For the text-containing cell, return its midpoint in (x, y) coordinate format. 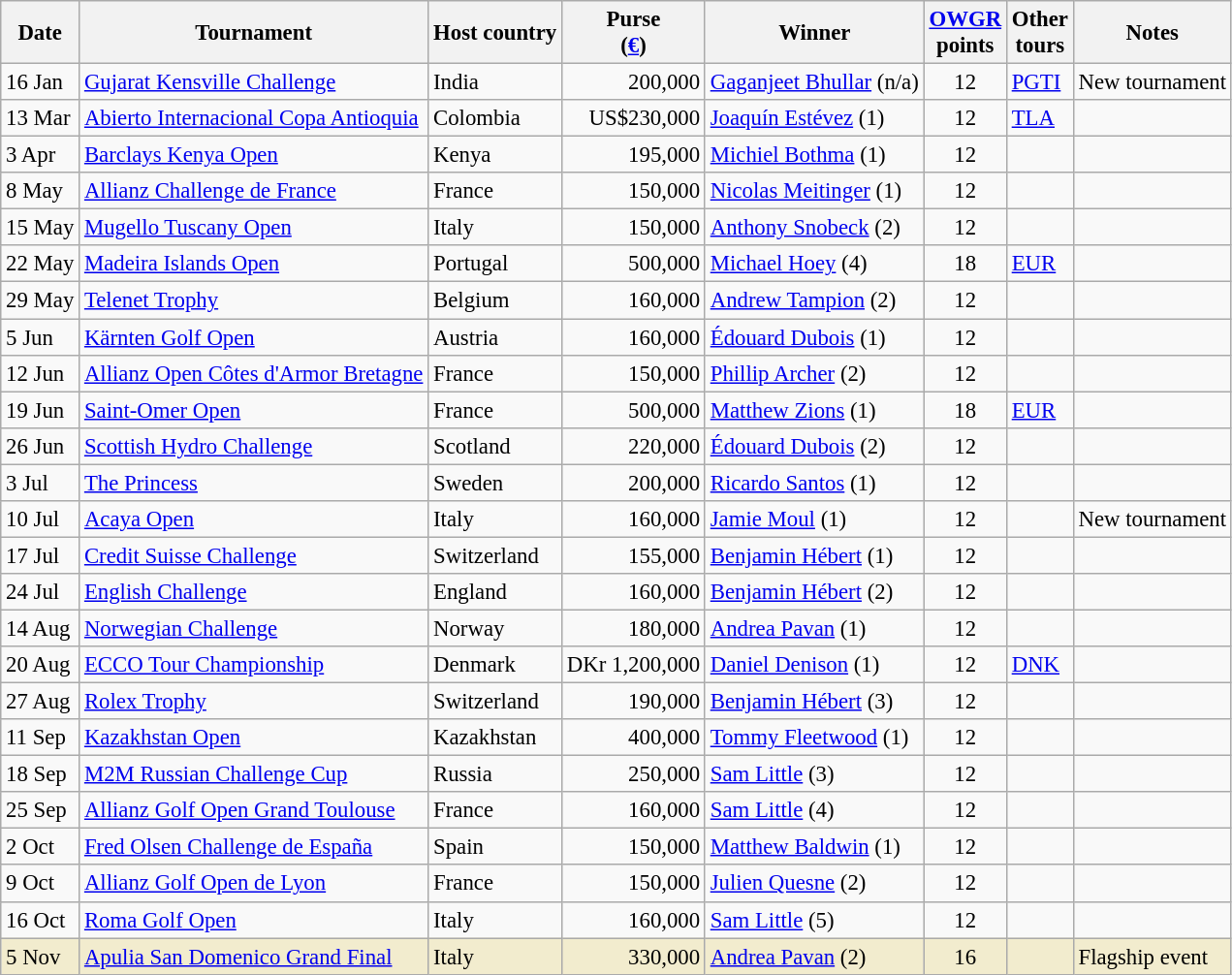
13 Mar (41, 118)
16 Jan (41, 82)
Denmark (495, 665)
Othertours (1039, 33)
Roma Golf Open (254, 920)
Colombia (495, 118)
Rolex Trophy (254, 702)
ECCO Tour Championship (254, 665)
Andrea Pavan (2) (814, 957)
2 Oct (41, 847)
15 May (41, 228)
19 Jun (41, 410)
US$230,000 (634, 118)
Benjamin Hébert (1) (814, 555)
24 Jul (41, 592)
Édouard Dubois (1) (814, 337)
Sweden (495, 483)
Abierto Internacional Copa Antioquia (254, 118)
250,000 (634, 774)
14 Aug (41, 628)
Barclays Kenya Open (254, 155)
5 Nov (41, 957)
Madeira Islands Open (254, 265)
Benjamin Hébert (2) (814, 592)
8 May (41, 191)
India (495, 82)
Allianz Golf Open Grand Toulouse (254, 810)
Spain (495, 847)
Gujarat Kensville Challenge (254, 82)
180,000 (634, 628)
220,000 (634, 446)
Sam Little (5) (814, 920)
Russia (495, 774)
3 Jul (41, 483)
Julien Quesne (2) (814, 884)
Phillip Archer (2) (814, 373)
TLA (1039, 118)
11 Sep (41, 738)
DKr 1,200,000 (634, 665)
Kazakhstan Open (254, 738)
Saint-Omer Open (254, 410)
27 Aug (41, 702)
195,000 (634, 155)
5 Jun (41, 337)
20 Aug (41, 665)
OWGRpoints (965, 33)
Telenet Trophy (254, 300)
Andrew Tampion (2) (814, 300)
Flagship event (1152, 957)
England (495, 592)
29 May (41, 300)
M2M Russian Challenge Cup (254, 774)
Norwegian Challenge (254, 628)
Joaquín Estévez (1) (814, 118)
Benjamin Hébert (3) (814, 702)
330,000 (634, 957)
400,000 (634, 738)
Allianz Challenge de France (254, 191)
9 Oct (41, 884)
155,000 (634, 555)
17 Jul (41, 555)
Michael Hoey (4) (814, 265)
Date (41, 33)
18 Sep (41, 774)
The Princess (254, 483)
Édouard Dubois (2) (814, 446)
Austria (495, 337)
Host country (495, 33)
Acaya Open (254, 519)
Mugello Tuscany Open (254, 228)
Kazakhstan (495, 738)
Tournament (254, 33)
Andrea Pavan (1) (814, 628)
26 Jun (41, 446)
English Challenge (254, 592)
Jamie Moul (1) (814, 519)
Credit Suisse Challenge (254, 555)
Daniel Denison (1) (814, 665)
Tommy Fleetwood (1) (814, 738)
Anthony Snobeck (2) (814, 228)
Scottish Hydro Challenge (254, 446)
Ricardo Santos (1) (814, 483)
16 (965, 957)
Purse(€) (634, 33)
PGTI (1039, 82)
Kenya (495, 155)
Nicolas Meitinger (1) (814, 191)
190,000 (634, 702)
DNK (1039, 665)
Belgium (495, 300)
Kärnten Golf Open (254, 337)
22 May (41, 265)
Allianz Golf Open de Lyon (254, 884)
Winner (814, 33)
3 Apr (41, 155)
Portugal (495, 265)
Notes (1152, 33)
Matthew Baldwin (1) (814, 847)
Michiel Bothma (1) (814, 155)
12 Jun (41, 373)
10 Jul (41, 519)
Scotland (495, 446)
16 Oct (41, 920)
25 Sep (41, 810)
Sam Little (3) (814, 774)
Sam Little (4) (814, 810)
Norway (495, 628)
Fred Olsen Challenge de España (254, 847)
Apulia San Domenico Grand Final (254, 957)
Matthew Zions (1) (814, 410)
Allianz Open Côtes d'Armor Bretagne (254, 373)
Gaganjeet Bhullar (n/a) (814, 82)
